Return the (x, y) coordinate for the center point of the cell that contains the specified text.  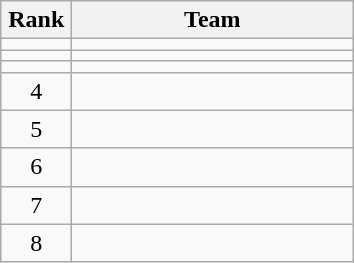
Rank (36, 20)
4 (36, 91)
5 (36, 129)
7 (36, 205)
6 (36, 167)
8 (36, 243)
Team (212, 20)
